Return the (x, y) coordinate for the center point of the cell that contains the specified text.  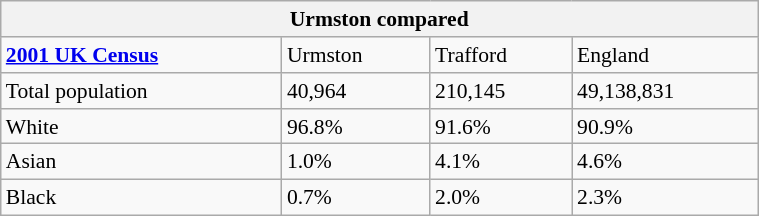
Total population (142, 91)
2.0% (501, 197)
1.0% (356, 162)
England (665, 55)
Asian (142, 162)
91.6% (501, 126)
40,964 (356, 91)
Urmston (356, 55)
90.9% (665, 126)
210,145 (501, 91)
White (142, 126)
2.3% (665, 197)
Urmston compared (380, 19)
4.6% (665, 162)
2001 UK Census (142, 55)
0.7% (356, 197)
96.8% (356, 126)
49,138,831 (665, 91)
4.1% (501, 162)
Black (142, 197)
Trafford (501, 55)
